Identify which cell holds the provided text, then report its (x, y) central coordinate. 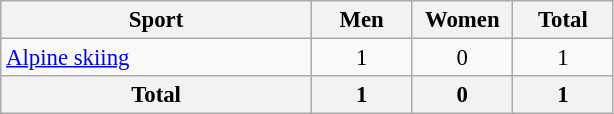
Sport (156, 20)
Alpine skiing (156, 58)
Women (462, 20)
Men (362, 20)
